Scan for the cell matching the given text and deliver its [x, y] coordinate at center. 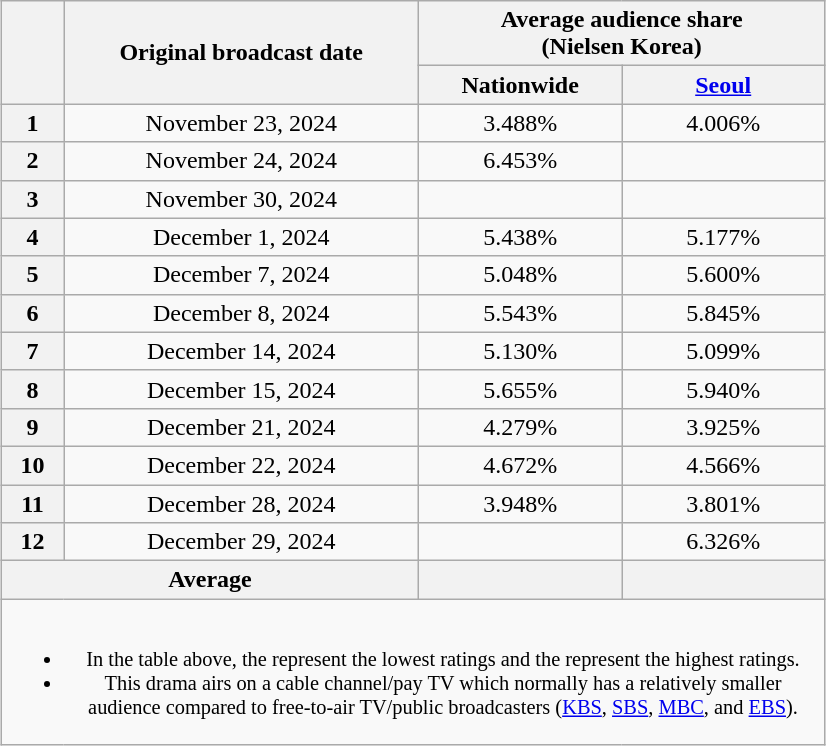
Nationwide [520, 85]
3.948% [520, 503]
5.130% [520, 351]
4.566% [724, 465]
9 [32, 427]
4.279% [520, 427]
5.099% [724, 351]
November 30, 2024 [242, 199]
3 [32, 199]
4.006% [724, 123]
Average [210, 580]
4.672% [520, 465]
December 29, 2024 [242, 542]
December 7, 2024 [242, 275]
December 8, 2024 [242, 313]
12 [32, 542]
December 14, 2024 [242, 351]
6.326% [724, 542]
3.488% [520, 123]
3.925% [724, 427]
5.438% [520, 237]
5.845% [724, 313]
Average audience share(Nielsen Korea) [622, 34]
6.453% [520, 161]
5.543% [520, 313]
5 [32, 275]
10 [32, 465]
December 15, 2024 [242, 389]
5.655% [520, 389]
8 [32, 389]
Seoul [724, 85]
November 23, 2024 [242, 123]
4 [32, 237]
December 1, 2024 [242, 237]
7 [32, 351]
3.801% [724, 503]
5.940% [724, 389]
1 [32, 123]
5.600% [724, 275]
December 21, 2024 [242, 427]
5.048% [520, 275]
5.177% [724, 237]
Original broadcast date [242, 52]
November 24, 2024 [242, 161]
11 [32, 503]
December 22, 2024 [242, 465]
6 [32, 313]
2 [32, 161]
December 28, 2024 [242, 503]
